Capture the cell that displays the provided text and extract its (X, Y) central coordinate. 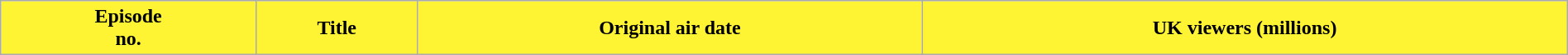
Title (337, 28)
UK viewers (millions) (1245, 28)
Original air date (670, 28)
Episodeno. (129, 28)
